Return [x, y] of the center of cell containing provided text 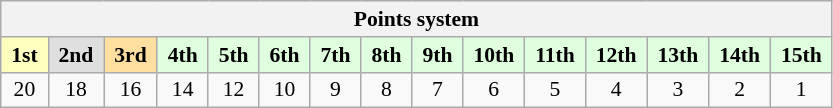
3 [678, 90]
1st [24, 55]
6th [284, 55]
18 [76, 90]
16 [130, 90]
8 [386, 90]
14 [182, 90]
8th [386, 55]
10 [284, 90]
4 [616, 90]
10th [494, 55]
12th [616, 55]
13th [678, 55]
6 [494, 90]
9th [438, 55]
20 [24, 90]
1 [801, 90]
15th [801, 55]
7 [438, 90]
5 [556, 90]
4th [182, 55]
Points system [416, 19]
9 [336, 90]
2 [740, 90]
5th [234, 55]
7th [336, 55]
11th [556, 55]
2nd [76, 55]
3rd [130, 55]
12 [234, 90]
14th [740, 55]
